Detect which cell encompasses the target text, then output its (x, y) center coordinate. 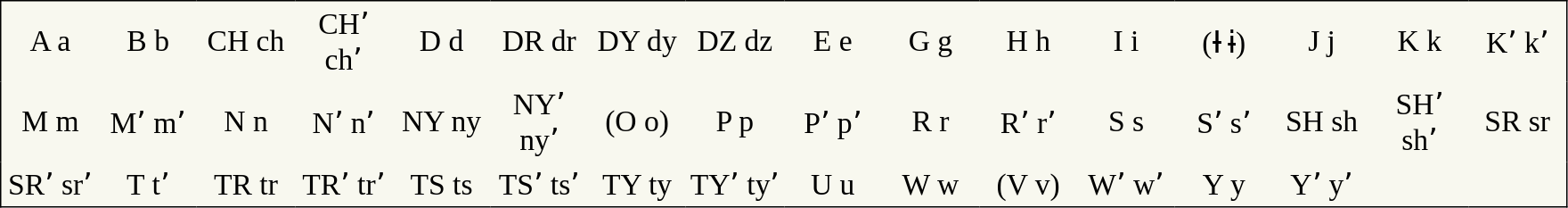
Rʼ rʼ (1028, 122)
Pʼ pʼ (833, 122)
SHʼ shʼ (1419, 122)
DR dr (539, 41)
TR tr (246, 185)
Nʼ nʼ (344, 122)
TS ts (442, 185)
NYʼ nyʼ (539, 122)
Sʼ sʼ (1224, 122)
DZ dz (735, 41)
CHʼ chʼ (344, 41)
N n (246, 122)
I i (1126, 41)
SR sr (1518, 122)
SH sh (1322, 122)
NY ny (442, 122)
U u (833, 185)
T tʼ (148, 185)
DY dy (637, 41)
D d (442, 41)
R r (931, 122)
TY ty (637, 185)
H h (1028, 41)
TRʼ trʼ (344, 185)
W w (931, 185)
TSʼ tsʼ (539, 185)
CH ch (246, 41)
A a (50, 41)
Yʼ yʼ (1322, 185)
Kʼ kʼ (1518, 41)
M m (50, 122)
(O o) (637, 122)
E e (833, 41)
P p (735, 122)
(Ɨ ɨ) (1224, 41)
G g (931, 41)
SRʼ srʼ (50, 185)
S s (1126, 122)
Mʼ mʼ (148, 122)
(V v) (1028, 185)
Wʼ wʼ (1126, 185)
Y y (1224, 185)
J j (1322, 41)
K k (1419, 41)
TYʼ tyʼ (735, 185)
B b (148, 41)
